Detect which cell encompasses the target text, then output its (x, y) center coordinate. 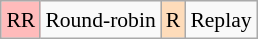
RR (20, 20)
R (174, 20)
Replay (220, 20)
Round-robin (100, 20)
